Locate the cell with the specified text and output its (X, Y) center coordinate. 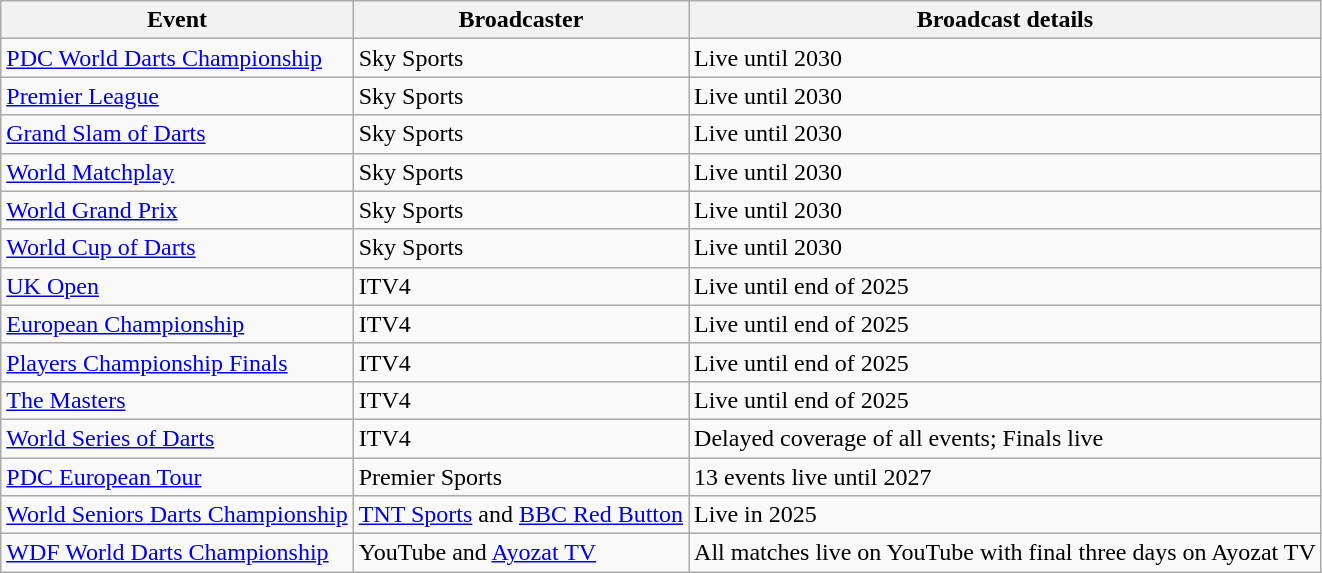
Live in 2025 (1006, 515)
YouTube and Ayozat TV (520, 553)
World Seniors Darts Championship (177, 515)
Premier Sports (520, 477)
World Grand Prix (177, 210)
World Matchplay (177, 172)
PDC World Darts Championship (177, 58)
Broadcast details (1006, 20)
PDC European Tour (177, 477)
All matches live on YouTube with final three days on Ayozat TV (1006, 553)
13 events live until 2027 (1006, 477)
TNT Sports and BBC Red Button (520, 515)
The Masters (177, 400)
Grand Slam of Darts (177, 134)
Broadcaster (520, 20)
Delayed coverage of all events; Finals live (1006, 438)
Players Championship Finals (177, 362)
Premier League (177, 96)
European Championship (177, 324)
World Series of Darts (177, 438)
Event (177, 20)
World Cup of Darts (177, 248)
WDF World Darts Championship (177, 553)
UK Open (177, 286)
